Provide the (x, y) coordinate of the cell's center where the given text is located.  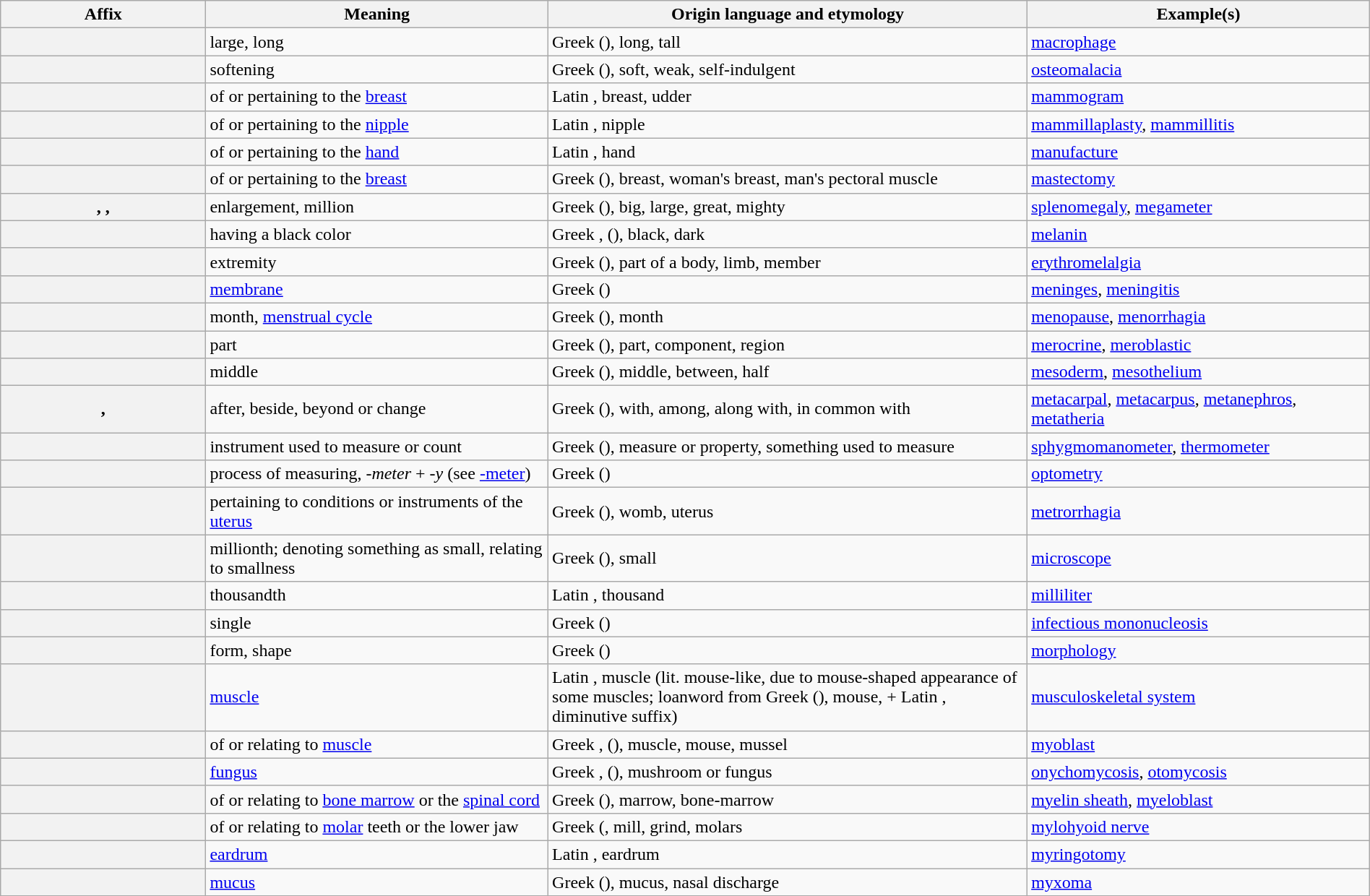
after, beside, beyond or change (377, 409)
enlargement, million (377, 207)
microscope (1199, 558)
mylohyoid nerve (1199, 827)
Greek , (), muscle, mouse, mussel (788, 744)
metacarpal, metacarpus, metanephros, metatheria (1199, 409)
Greek (), long, tall (788, 42)
Example(s) (1199, 14)
form, shape (377, 650)
osteomalacia (1199, 69)
thousandth (377, 595)
Greek , (), mushroom or fungus (788, 772)
Greek (), mucus, nasal discharge (788, 882)
mammillaplasty, mammillitis (1199, 124)
Greek (), soft, weak, self-indulgent (788, 69)
erythromelalgia (1199, 262)
membrane (377, 289)
Meaning (377, 14)
of or pertaining to the nipple (377, 124)
large, long (377, 42)
myxoma (1199, 882)
mastectomy (1199, 179)
Greek (), with, among, along with, in common with (788, 409)
single (377, 623)
process of measuring, -meter + -y (see -meter) (377, 474)
Greek , (), black, dark (788, 234)
melanin (1199, 234)
mucus (377, 882)
Greek (), big, large, great, mighty (788, 207)
, , (103, 207)
eardrum (377, 854)
Affix (103, 14)
millionth; denoting something as small, relating to smallness (377, 558)
extremity (377, 262)
morphology (1199, 650)
having a black color (377, 234)
myringotomy (1199, 854)
musculoskeletal system (1199, 697)
mammogram (1199, 97)
splenomegaly, megameter (1199, 207)
macrophage (1199, 42)
Greek (), month (788, 316)
merocrine, meroblastic (1199, 345)
month, menstrual cycle (377, 316)
menopause, menorrhagia (1199, 316)
instrument used to measure or count (377, 447)
Origin language and etymology (788, 14)
myelin sheath, myeloblast (1199, 799)
infectious mononucleosis (1199, 623)
, (103, 409)
Latin , thousand (788, 595)
milliliter (1199, 595)
pertaining to conditions or instruments of the uterus (377, 512)
Latin , breast, udder (788, 97)
muscle (377, 697)
onychomycosis, otomycosis (1199, 772)
Greek (), marrow, bone-marrow (788, 799)
Latin , muscle (lit. mouse-like, due to mouse-shaped appearance of some muscles; loanword from Greek (), mouse, + Latin , diminutive suffix) (788, 697)
Greek (), part, component, region (788, 345)
Greek (), part of a body, limb, member (788, 262)
of or relating to muscle (377, 744)
of or pertaining to the hand (377, 152)
meninges, meningitis (1199, 289)
of or relating to molar teeth or the lower jaw (377, 827)
Latin , hand (788, 152)
part (377, 345)
Greek (), middle, between, half (788, 372)
Latin , eardrum (788, 854)
sphygmomanometer, thermometer (1199, 447)
Greek (), womb, uterus (788, 512)
manufacture (1199, 152)
myoblast (1199, 744)
optometry (1199, 474)
Greek (), measure or property, something used to measure (788, 447)
Latin , nipple (788, 124)
Greek (), breast, woman's breast, man's pectoral muscle (788, 179)
metrorrhagia (1199, 512)
Greek (), small (788, 558)
of or relating to bone marrow or the spinal cord (377, 799)
middle (377, 372)
fungus (377, 772)
Greek (, mill, grind, molars (788, 827)
mesoderm, mesothelium (1199, 372)
softening (377, 69)
